Find where the given text appears and provide that cell's center as [x, y] coordinate. 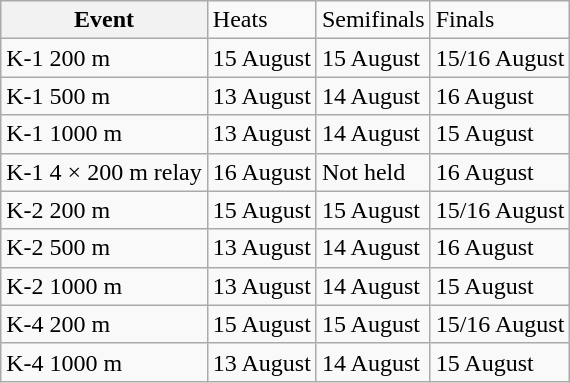
Event [104, 20]
K-1 200 m [104, 58]
K-1 1000 m [104, 134]
K-2 200 m [104, 210]
K-2 500 m [104, 248]
Finals [500, 20]
K-1 4 × 200 m relay [104, 172]
K-2 1000 m [104, 286]
K-1 500 m [104, 96]
Semifinals [373, 20]
K-4 200 m [104, 324]
Not held [373, 172]
K-4 1000 m [104, 362]
Heats [262, 20]
